Capture the cell that displays the provided text and extract its (X, Y) central coordinate. 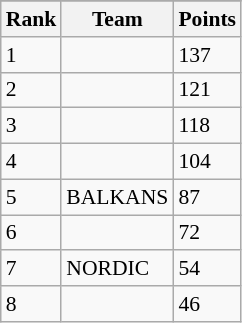
7 (32, 269)
Points (207, 19)
54 (207, 269)
4 (32, 162)
Rank (32, 19)
72 (207, 233)
121 (207, 90)
6 (32, 233)
1 (32, 55)
46 (207, 304)
NORDIC (117, 269)
87 (207, 197)
104 (207, 162)
137 (207, 55)
BALKANS (117, 197)
118 (207, 126)
8 (32, 304)
Team (117, 19)
2 (32, 90)
5 (32, 197)
3 (32, 126)
